Extract the [X, Y] coordinate from the center of the cell holding the provided text.  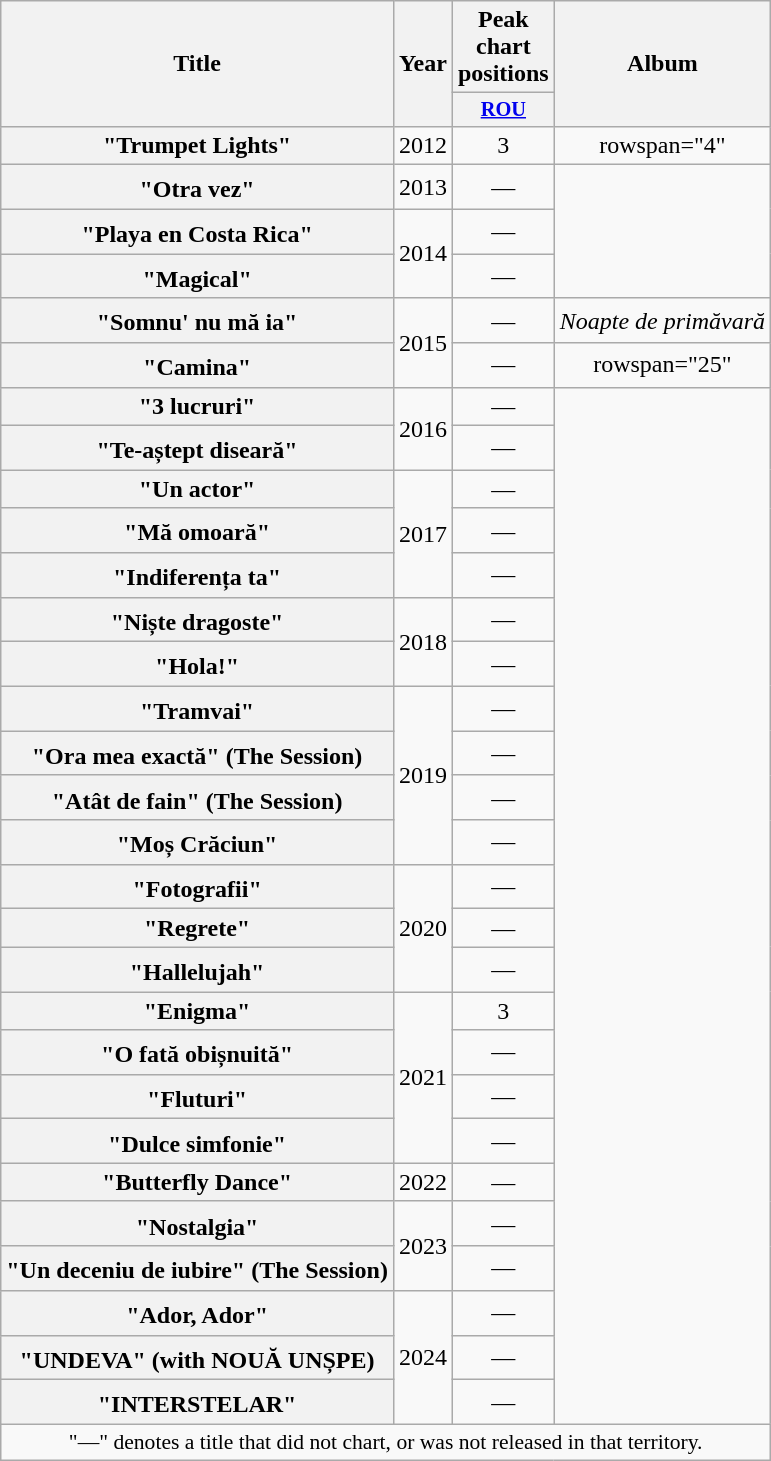
"Playa en Costa Rica" [198, 232]
Year [422, 64]
"Moș Crăciun" [198, 842]
"Tramvai" [198, 708]
"Niște dragoste" [198, 620]
"Dulce simfonie" [198, 1142]
"—" denotes a title that did not chart, or was not released in that territory. [386, 1442]
"Ora mea exactă" (The Session) [198, 754]
2013 [422, 188]
"Indiferența ta" [198, 576]
"Un actor" [198, 489]
Title [198, 64]
"3 lucruri" [198, 406]
2019 [422, 775]
"Magical" [198, 276]
Noapte de primăvară [662, 320]
"Enigma" [198, 1011]
"Hallelujah" [198, 970]
2018 [422, 642]
"Te-aștept diseară" [198, 448]
2020 [422, 928]
"Fotografii" [198, 886]
2023 [422, 1246]
"Fluturi" [198, 1096]
2015 [422, 342]
Peak chart positions [503, 47]
ROU [503, 110]
"Ador, Ador" [198, 1312]
2014 [422, 254]
"O fată obișnuită" [198, 1052]
"Otra vez" [198, 188]
2021 [422, 1078]
2012 [422, 145]
2016 [422, 428]
"Somnu' nu mă ia" [198, 320]
"Nostalgia" [198, 1224]
"Regrete" [198, 928]
"Hola!" [198, 664]
rowspan="25" [662, 366]
"Un deceniu de iubire" (The Session) [198, 1268]
Album [662, 64]
"UNDEVA" (with NOUĂ UNȘPE) [198, 1358]
"Trumpet Lights" [198, 145]
"Camina" [198, 366]
2017 [422, 534]
"INTERSTELAR" [198, 1402]
rowspan="4" [662, 145]
"Mă omoară" [198, 530]
2022 [422, 1182]
2024 [422, 1357]
"Butterfly Dance" [198, 1182]
"Atât de fain" (The Session) [198, 798]
